For the text-containing cell, return its midpoint in [x, y] coordinate format. 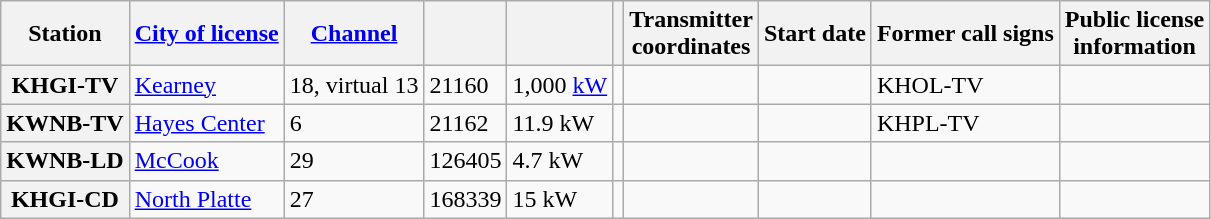
KHOL-TV [965, 85]
15 kW [560, 199]
Transmittercoordinates [692, 34]
North Platte [206, 199]
126405 [466, 161]
Station [65, 34]
29 [354, 161]
Former call signs [965, 34]
KHGI-TV [65, 85]
KWNB-LD [65, 161]
11.9 kW [560, 123]
27 [354, 199]
KHPL-TV [965, 123]
Channel [354, 34]
Public licenseinformation [1134, 34]
Kearney [206, 85]
6 [354, 123]
KWNB-TV [65, 123]
McCook [206, 161]
Hayes Center [206, 123]
21160 [466, 85]
City of license [206, 34]
4.7 kW [560, 161]
18, virtual 13 [354, 85]
Start date [814, 34]
KHGI-CD [65, 199]
1,000 kW [560, 85]
168339 [466, 199]
21162 [466, 123]
